Find where the given text appears and provide that cell's center as [X, Y] coordinate. 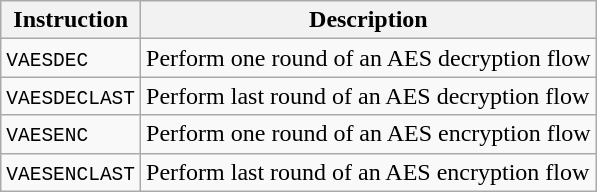
VAESENC [71, 134]
VAESDECLAST [71, 96]
Perform last round of an AES decryption flow [369, 96]
Instruction [71, 20]
Perform last round of an AES encryption flow [369, 172]
VAESENCLAST [71, 172]
Perform one round of an AES encryption flow [369, 134]
Description [369, 20]
Perform one round of an AES decryption flow [369, 58]
VAESDEC [71, 58]
